Provide the (x, y) coordinate of the cell's center where the given text is located.  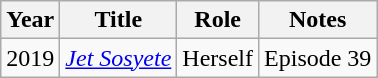
Notes (318, 20)
Jet Sosyete (118, 58)
Herself (218, 58)
Episode 39 (318, 58)
Year (30, 20)
Title (118, 20)
Role (218, 20)
2019 (30, 58)
